Return the [x, y] coordinate for the center point of the cell that contains the specified text.  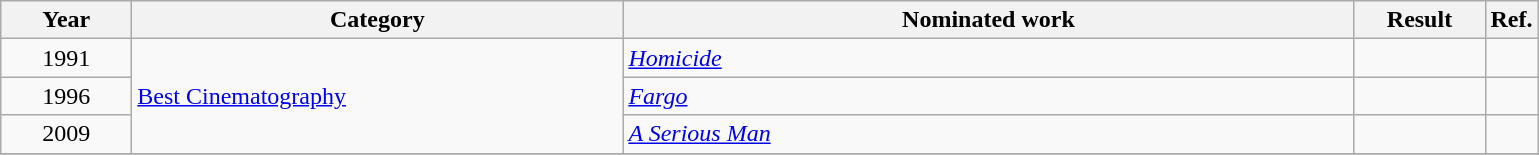
1996 [66, 96]
Homicide [988, 58]
Ref. [1512, 20]
Result [1420, 20]
Nominated work [988, 20]
A Serious Man [988, 134]
1991 [66, 58]
Year [66, 20]
Fargo [988, 96]
2009 [66, 134]
Category [378, 20]
Best Cinematography [378, 96]
